Provide the [x, y] coordinate of the cell's center where the given text is located.  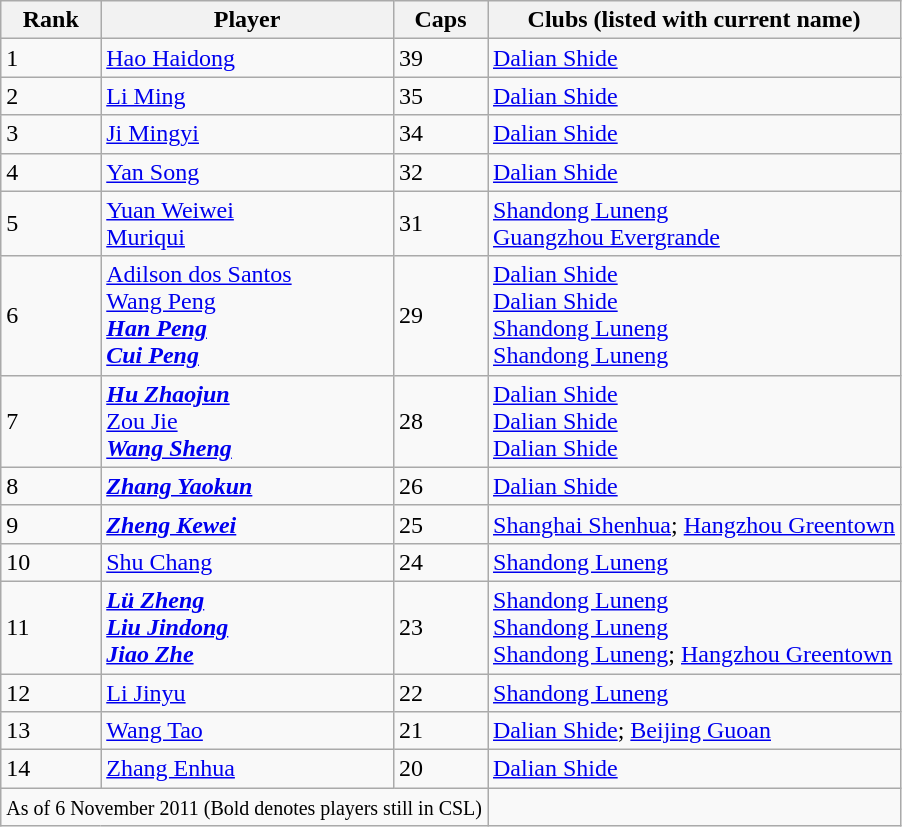
28 [440, 421]
22 [440, 693]
12 [51, 693]
24 [440, 562]
Li Ming [248, 96]
Ji Mingyi [248, 134]
Shu Chang [248, 562]
Hao Haidong [248, 58]
Dalian ShideDalian ShideDalian Shide [694, 421]
14 [51, 769]
10 [51, 562]
21 [440, 731]
Caps [440, 20]
Zhang Yaokun [248, 486]
29 [440, 316]
26 [440, 486]
2 [51, 96]
Wang Tao [248, 731]
35 [440, 96]
Dalian Shide; Beijing Guoan [694, 731]
5 [51, 224]
Shanghai Shenhua; Hangzhou Greentown [694, 524]
Dalian ShideDalian ShideShandong LunengShandong Luneng [694, 316]
31 [440, 224]
13 [51, 731]
1 [51, 58]
20 [440, 769]
6 [51, 316]
23 [440, 627]
9 [51, 524]
Yan Song [248, 172]
Shandong LunengGuangzhou Evergrande [694, 224]
Lü Zheng Liu Jindong Jiao Zhe [248, 627]
25 [440, 524]
4 [51, 172]
Adilson dos Santos Wang Peng Han Peng Cui Peng [248, 316]
Shandong LunengShandong LunengShandong Luneng; Hangzhou Greentown [694, 627]
Zheng Kewei [248, 524]
34 [440, 134]
11 [51, 627]
Zhang Enhua [248, 769]
Yuan Weiwei Muriqui [248, 224]
32 [440, 172]
39 [440, 58]
3 [51, 134]
Li Jinyu [248, 693]
Player [248, 20]
7 [51, 421]
8 [51, 486]
Hu Zhaojun Zou Jie Wang Sheng [248, 421]
As of 6 November 2011 (Bold denotes players still in CSL) [244, 807]
Rank [51, 20]
Clubs (listed with current name) [694, 20]
